Scan for the cell matching the given text and deliver its [X, Y] coordinate at center. 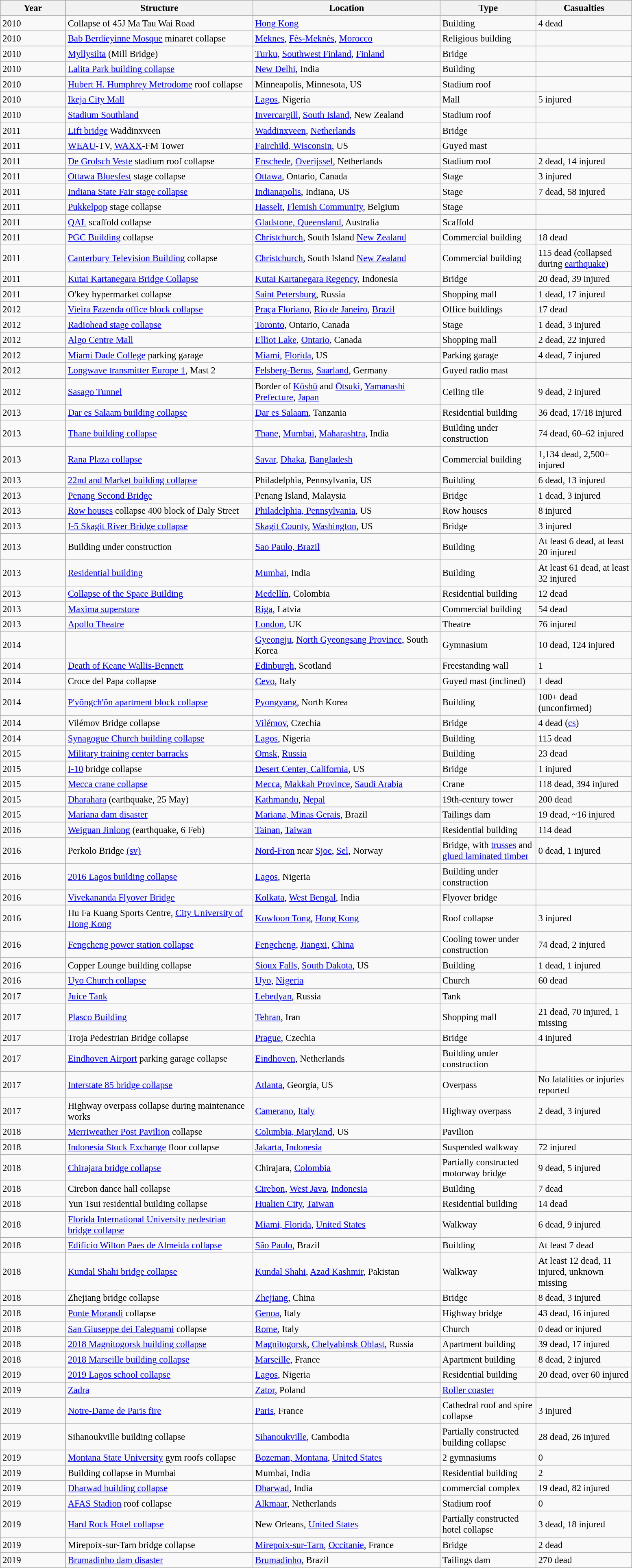
Florida International University pedestrian bridge collapse [159, 1225]
17 dead [584, 310]
60 dead [584, 981]
8 injured [584, 511]
1,134 dead, 2,500+ injured [584, 460]
Thane building collapse [159, 433]
8 dead, 3 injured [584, 1298]
Mecca crane collapse [159, 784]
Hu Fa Kuang Sports Centre, City University of Hong Kong [159, 918]
Cathedral roof and spire collapse [488, 1411]
Fairchild, Wisconsin, US [347, 146]
4 dead, 7 injured [584, 355]
Invercargill, South Island, New Zealand [347, 115]
Edifício Wilton Paes de Almeida collapse [159, 1245]
Location [347, 8]
1 [584, 666]
2 dead, 14 injured [584, 161]
Omsk, Russia [347, 753]
72 injured [584, 1147]
Kathmandu, Nepal [347, 799]
Overpass [488, 1085]
Kutai Kartanegara Bridge Collapse [159, 279]
Eindhoven Airport parking garage collapse [159, 1058]
Medellín, Colombia [347, 594]
Tank [488, 996]
Collapse of the Space Building [159, 594]
Penang Island, Malaysia [347, 495]
Hong Kong [347, 24]
Jakarta, Indonesia [347, 1147]
14 dead [584, 1204]
7 dead, 58 injured [584, 192]
Nord-Fron near Sjoe, Sel, Norway [347, 851]
I-5 Skagit River Bridge collapse [159, 526]
London, UK [347, 624]
Indianapolis, Indiana, US [347, 192]
Marseille, France [347, 1359]
Scaffold [488, 222]
Alkmaar, Netherlands [347, 1504]
19 dead, 82 injured [584, 1488]
Mecca, Makkah Province, Saudi Arabia [347, 784]
Cirebon dance hall collapse [159, 1189]
I-10 bridge collapse [159, 769]
9 dead, 2 injured [584, 391]
43 dead, 16 injured [584, 1313]
Brumadinho, Brazil [347, 1560]
Pukkelpop stage collapse [159, 207]
Weiguan Jinlong (earthquake, 6 Feb) [159, 830]
Uyo, Nigeria [347, 981]
0 dead, 1 injured [584, 851]
San Giuseppe dei Falegnami collapse [159, 1329]
At least 12 dead, 11 injured, unknown missing [584, 1272]
Yun Tsui residential building collapse [159, 1204]
Chirajara, Colombia [347, 1168]
Casualties [584, 8]
Dharwad building collapse [159, 1488]
Guyed mast (inclined) [488, 681]
4 dead (cs) [584, 723]
39 dead, 17 injured [584, 1344]
Savar, Dhaka, Bangladesh [347, 460]
Mariana dam disaster [159, 815]
Tainan, Taiwan [347, 830]
Flyover bridge [488, 898]
Meknes, Fès-Meknès, Morocco [347, 39]
74 dead, 2 injured [584, 944]
Algo Centre Mall [159, 340]
Synagogue Church building collapse [159, 738]
Row houses [488, 511]
Miami, Florida, United States [347, 1225]
Row houses collapse 400 block of Daly Street [159, 511]
New Orleans, United States [347, 1524]
Vilémov, Czechia [347, 723]
Apollo Theatre [159, 624]
Chirajara bridge collapse [159, 1168]
At least 7 dead [584, 1245]
Gymnasium [488, 645]
Cooling tower under construction [488, 944]
28 dead, 26 injured [584, 1437]
Bab Berdieyinne Mosque minaret collapse [159, 39]
10 dead, 124 injured [584, 645]
Sihanoukville building collapse [159, 1437]
De Grolsch Veste stadium roof collapse [159, 161]
Columbia, Maryland, US [347, 1132]
Paris, France [347, 1411]
Dharwad, India [347, 1488]
Dharahara (earthquake, 25 May) [159, 799]
Desert Center, California, US [347, 769]
3 dead, 18 injured [584, 1524]
Parking garage [488, 355]
Uyo Church collapse [159, 981]
Plasco Building [159, 1017]
Death of Keane Wallis-Bennett [159, 666]
Camerano, Italy [347, 1111]
7 dead [584, 1189]
270 dead [584, 1560]
Thane, Mumbai, Maharashtra, India [347, 433]
6 dead, 13 injured [584, 480]
9 dead, 5 injured [584, 1168]
Skagit County, Washington, US [347, 526]
Sioux Falls, South Dakota, US [347, 966]
21 dead, 70 injured, 1 missing [584, 1017]
0 dead or injured [584, 1329]
Myllysilta (Mill Bridge) [159, 54]
2018 Magnitogorsk building collapse [159, 1344]
Highway overpass collapse during maintenance works [159, 1111]
Structure [159, 8]
114 dead [584, 830]
Mirepoix-sur-Tarn bridge collapse [159, 1545]
2 [584, 1473]
Stadium Southland [159, 115]
Lift bridge Waddinxveen [159, 131]
Zator, Poland [347, 1390]
74 dead, 60–62 injured [584, 433]
QAL scaffold collapse [159, 222]
Cevo, Italy [347, 681]
115 dead (collapsed during earthquake) [584, 258]
Minneapolis, Minnesota, US [347, 85]
Dar es Salaam, Tanzania [347, 412]
Crane [488, 784]
Edinburgh, Scotland [347, 666]
Gladstone, Queensland, Australia [347, 222]
22nd and Market building collapse [159, 480]
At least 6 dead, at least 20 injured [584, 547]
Indonesia Stock Exchange floor collapse [159, 1147]
Kundal Shahi, Azad Kashmir, Pakistan [347, 1272]
2 dead [584, 1545]
At least 61 dead, at least 32 injured [584, 574]
AFAS Stadion roof collapse [159, 1504]
Juice Tank [159, 996]
2 dead, 22 injured [584, 340]
Atlanta, Georgia, US [347, 1085]
Roller coaster [488, 1390]
4 dead [584, 24]
Ottawa, Ontario, Canada [347, 176]
200 dead [584, 799]
Saint Petersburg, Russia [347, 294]
Vilémov Bridge collapse [159, 723]
Collapse of 45J Ma Tau Wai Road [159, 24]
36 dead, 17/18 injured [584, 412]
Theatre [488, 624]
Fengcheng power station collapse [159, 944]
20 dead, 39 injured [584, 279]
1 dead, 1 injured [584, 966]
54 dead [584, 609]
Ottawa Bluesfest stage collapse [159, 176]
Enschede, Overijssel, Netherlands [347, 161]
Highway bridge [488, 1313]
5 injured [584, 100]
1 dead, 17 injured [584, 294]
Partially constructed building collapse [488, 1437]
Mariana, Minas Gerais, Brazil [347, 815]
Toronto, Ontario, Canada [347, 325]
Border of Kōshū and Ōtsuki, Yamanashi Prefecture, Japan [347, 391]
1 dead [584, 681]
Genoa, Italy [347, 1313]
Zadra [159, 1390]
Interstate 85 bridge collapse [159, 1085]
Perkolo Bridge (sv) [159, 851]
No fatalities or injuries reported [584, 1085]
Eindhoven, Netherlands [347, 1058]
19 dead, ~16 injured [584, 815]
Hasselt, Flemish Community, Belgium [347, 207]
WEAU-TV, WAXX-FM Tower [159, 146]
Merriweather Post Pavilion collapse [159, 1132]
Partially constructed hotel collapse [488, 1524]
commercial complex [488, 1488]
Riga, Latvia [347, 609]
Bozeman, Montana, United States [347, 1458]
Waddinxveen, Netherlands [347, 131]
Penang Second Bridge [159, 495]
Pyongyang, North Korea [347, 702]
Military training center barracks [159, 753]
8 dead, 2 injured [584, 1359]
Cirebon, West Java, Indonesia [347, 1189]
Kowloon Tong, Hong Kong [347, 918]
Kutai Kartanegara Regency, Indonesia [347, 279]
Troja Pedestrian Bridge collapse [159, 1038]
Freestanding wall [488, 666]
Type [488, 8]
12 dead [584, 594]
Suspended walkway [488, 1147]
Religious building [488, 39]
São Paulo, Brazil [347, 1245]
Kundal Shahi bridge collapse [159, 1272]
Praça Floriano, Rio de Janeiro, Brazil [347, 310]
Ceiling tile [488, 391]
Pavilion [488, 1132]
23 dead [584, 753]
Prague, Czechia [347, 1038]
Zhejiang, China [347, 1298]
Brumadinho dam disaster [159, 1560]
6 dead, 9 injured [584, 1225]
Fengcheng, Jiangxi, China [347, 944]
Guyed mast [488, 146]
Turku, Southwest Finland, Finland [347, 54]
2 gymnasiums [488, 1458]
Vivekananda Flyover Bridge [159, 898]
118 dead, 394 injured [584, 784]
Radiohead stage collapse [159, 325]
2 dead, 3 injured [584, 1111]
Guyed radio mast [488, 371]
Sao Paulo, Brazil [347, 547]
Year [33, 8]
Copper Lounge building collapse [159, 966]
Highway overpass [488, 1111]
PGC Building collapse [159, 238]
Partially constructed motorway bridge [488, 1168]
Hubert H. Humphrey Metrodome roof collapse [159, 85]
Gyeongju, North Gyeongsang Province, South Korea [347, 645]
Kolkata, West Bengal, India [347, 898]
115 dead [584, 738]
Croce del Papa collapse [159, 681]
Magnitogorsk, Chelyabinsk Oblast, Russia [347, 1344]
19th-century tower [488, 799]
18 dead [584, 238]
Indiana State Fair stage collapse [159, 192]
P'yŏngch'ŏn apartment block collapse [159, 702]
Hard Rock Hotel collapse [159, 1524]
20 dead, over 60 injured [584, 1374]
Lalita Park building collapse [159, 69]
Rana Plaza collapse [159, 460]
Montana State University gym roofs collapse [159, 1458]
2019 Lagos school collapse [159, 1374]
Bridge, with trusses and glued laminated timber [488, 851]
Tehran, Iran [347, 1017]
Miami Dade College parking garage [159, 355]
Mirepoix-sur-Tarn, Occitanie, France [347, 1545]
Lebedyan, Russia [347, 996]
Miami, Florida, US [347, 355]
100+ dead (unconfirmed) [584, 702]
Dar es Salaam building collapse [159, 412]
Zhejiang bridge collapse [159, 1298]
Rome, Italy [347, 1329]
4 injured [584, 1038]
Notre-Dame de Paris fire [159, 1411]
Sasago Tunnel [159, 391]
Roof collapse [488, 918]
Vieira Fazenda office block collapse [159, 310]
2016 Lagos building collapse [159, 877]
Ikeja City Mall [159, 100]
O'key hypermarket collapse [159, 294]
New Delhi, India [347, 69]
Felsberg-Berus, Saarland, Germany [347, 371]
Longwave transmitter Europe 1, Mast 2 [159, 371]
Sihanoukville, Cambodia [347, 1437]
2018 Marseille building collapse [159, 1359]
Building collapse in Mumbai [159, 1473]
Maxima superstore [159, 609]
Canterbury Television Building collapse [159, 258]
76 injured [584, 624]
Office buildings [488, 310]
Ponte Morandi collapse [159, 1313]
Elliot Lake, Ontario, Canada [347, 340]
Hualien City, Taiwan [347, 1204]
1 injured [584, 769]
Mall [488, 100]
